Extract the [x, y] coordinate from the center of the cell holding the provided text.  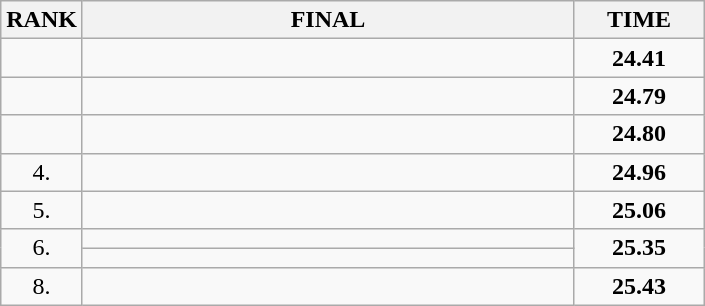
24.80 [640, 134]
24.41 [640, 58]
24.79 [640, 96]
25.35 [640, 248]
RANK [42, 20]
5. [42, 210]
25.06 [640, 210]
4. [42, 172]
6. [42, 248]
TIME [640, 20]
8. [42, 286]
25.43 [640, 286]
24.96 [640, 172]
FINAL [328, 20]
